Scan for the cell matching the given text and deliver its [x, y] coordinate at center. 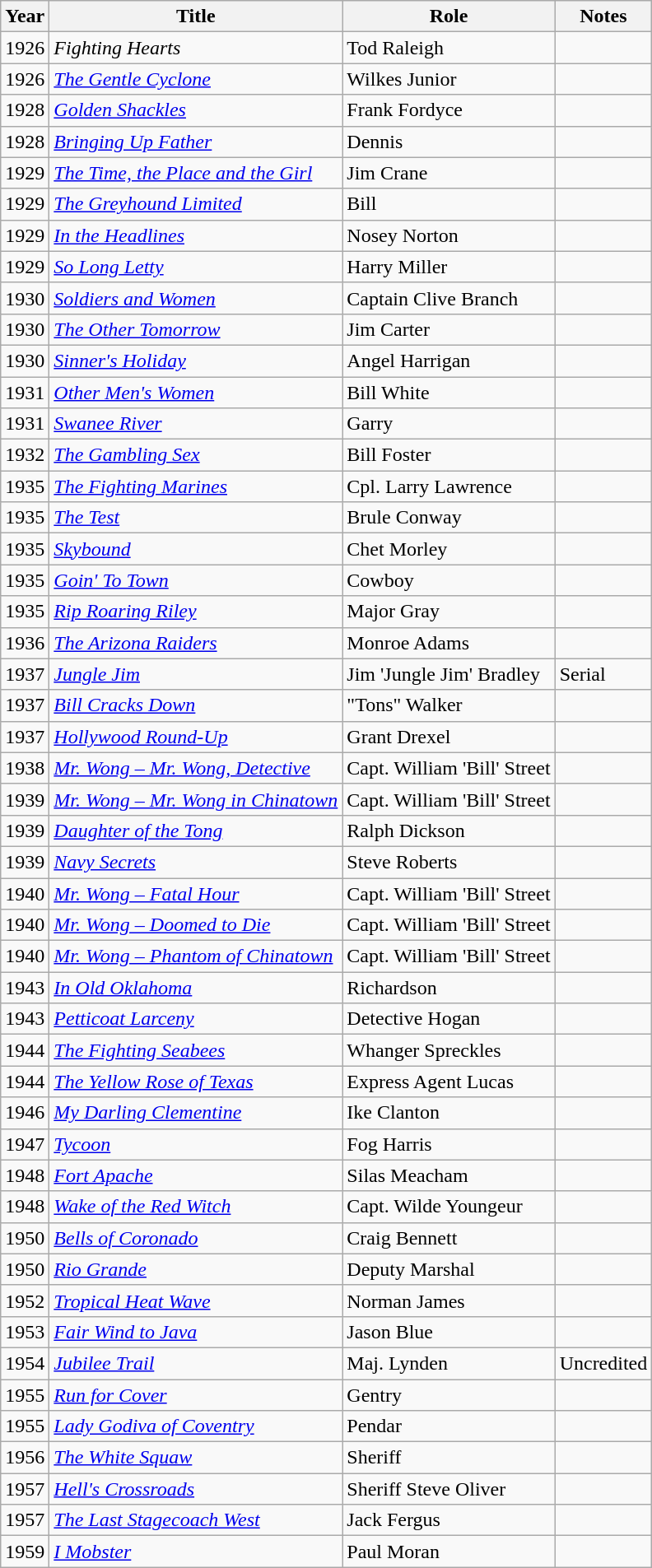
Harry Miller [449, 267]
Express Agent Lucas [449, 1082]
Garry [449, 424]
The Arizona Raiders [196, 643]
Mr. Wong – Phantom of Chinatown [196, 956]
Silas Meacham [449, 1175]
Pendar [449, 1426]
1938 [25, 768]
Steve Roberts [449, 862]
Bill White [449, 393]
Lady Godiva of Coventry [196, 1426]
1952 [25, 1300]
Jack Fergus [449, 1520]
Daughter of the Tong [196, 831]
Paul Moran [449, 1552]
Maj. Lynden [449, 1363]
My Darling Clementine [196, 1113]
Angel Harrigan [449, 361]
Fair Wind to Java [196, 1332]
Run for Cover [196, 1395]
Rio Grande [196, 1269]
Fighting Hearts [196, 48]
The Fighting Marines [196, 486]
Soldiers and Women [196, 298]
The Time, the Place and the Girl [196, 173]
Ralph Dickson [449, 831]
Gentry [449, 1395]
Tropical Heat Wave [196, 1300]
1959 [25, 1552]
Notes [603, 16]
Wake of the Red Witch [196, 1207]
Brule Conway [449, 518]
The Other Tomorrow [196, 329]
1956 [25, 1458]
The Last Stagecoach West [196, 1520]
Petticoat Larceny [196, 1019]
1946 [25, 1113]
Serial [603, 674]
Bill Foster [449, 455]
Jubilee Trail [196, 1363]
Jungle Jim [196, 674]
Wilkes Junior [449, 79]
Major Gray [449, 612]
Rip Roaring Riley [196, 612]
Hell's Crossroads [196, 1489]
Bringing Up Father [196, 142]
Dennis [449, 142]
Mr. Wong – Mr. Wong, Detective [196, 768]
Title [196, 16]
In the Headlines [196, 235]
The Greyhound Limited [196, 204]
Bill [449, 204]
Jason Blue [449, 1332]
So Long Letty [196, 267]
Jim Carter [449, 329]
Other Men's Women [196, 393]
Detective Hogan [449, 1019]
Bill Cracks Down [196, 705]
Norman James [449, 1300]
Fort Apache [196, 1175]
1932 [25, 455]
The Gentle Cyclone [196, 79]
Mr. Wong – Doomed to Die [196, 925]
Jim Crane [449, 173]
Captain Clive Branch [449, 298]
The White Squaw [196, 1458]
Tod Raleigh [449, 48]
1954 [25, 1363]
Hollywood Round-Up [196, 737]
Golden Shackles [196, 110]
Nosey Norton [449, 235]
Sheriff Steve Oliver [449, 1489]
1953 [25, 1332]
I Mobster [196, 1552]
Tycoon [196, 1144]
Craig Bennett [449, 1238]
Frank Fordyce [449, 110]
Uncredited [603, 1363]
1947 [25, 1144]
Chet Morley [449, 549]
Fog Harris [449, 1144]
Navy Secrets [196, 862]
The Test [196, 518]
Cpl. Larry Lawrence [449, 486]
Role [449, 16]
"Tons" Walker [449, 705]
1936 [25, 643]
Monroe Adams [449, 643]
Jim 'Jungle Jim' Bradley [449, 674]
Deputy Marshal [449, 1269]
Cowboy [449, 580]
Richardson [449, 988]
Year [25, 16]
Sinner's Holiday [196, 361]
In Old Oklahoma [196, 988]
Ike Clanton [449, 1113]
Whanger Spreckles [449, 1050]
The Gambling Sex [196, 455]
Bells of Coronado [196, 1238]
Swanee River [196, 424]
Mr. Wong – Mr. Wong in Chinatown [196, 799]
Sheriff [449, 1458]
Goin' To Town [196, 580]
Mr. Wong – Fatal Hour [196, 893]
The Fighting Seabees [196, 1050]
Capt. Wilde Youngeur [449, 1207]
The Yellow Rose of Texas [196, 1082]
Grant Drexel [449, 737]
Skybound [196, 549]
